Scan for the cell matching the given text and deliver its [x, y] coordinate at center. 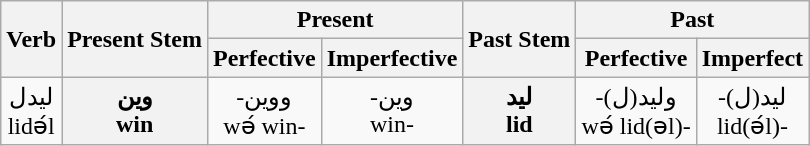
Imperfect [752, 58]
-(ولید(لwә́ lid(əl)- [636, 111]
Past [692, 20]
-(لید(لlid(ә́l)- [752, 111]
Past Stem [520, 39]
-وینwin- [392, 111]
-ووینwә́ win- [265, 111]
لیدلlidә́l [32, 111]
Present Stem [135, 39]
Imperfective [392, 58]
لیدlid [520, 111]
Verb [32, 39]
وین win [135, 111]
Present [336, 20]
